Find where the given text appears and provide that cell's center as [X, Y] coordinate. 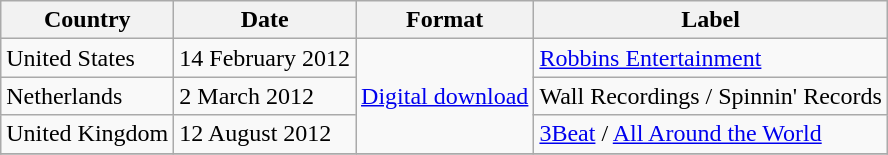
12 August 2012 [265, 134]
Country [88, 20]
14 February 2012 [265, 58]
Format [445, 20]
Netherlands [88, 96]
Label [710, 20]
United States [88, 58]
Digital download [445, 96]
2 March 2012 [265, 96]
Robbins Entertainment [710, 58]
Wall Recordings / Spinnin' Records [710, 96]
Date [265, 20]
3Beat / All Around the World [710, 134]
United Kingdom [88, 134]
